Identify which cell holds the provided text, then report its [x, y] central coordinate. 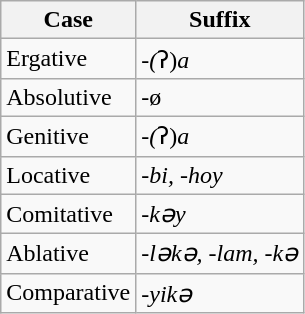
Ergative [68, 59]
Suffix [220, 20]
-yikə [220, 293]
Comitative [68, 214]
-ø [220, 97]
Absolutive [68, 97]
Ablative [68, 254]
-ləkə, -lam, -kə [220, 254]
-bi, -hoy [220, 175]
-kəy [220, 214]
Comparative [68, 293]
Case [68, 20]
Genitive [68, 136]
Locative [68, 175]
